Pinpoint the cell where the given text exists, returning its [x, y] midpoint coordinate. 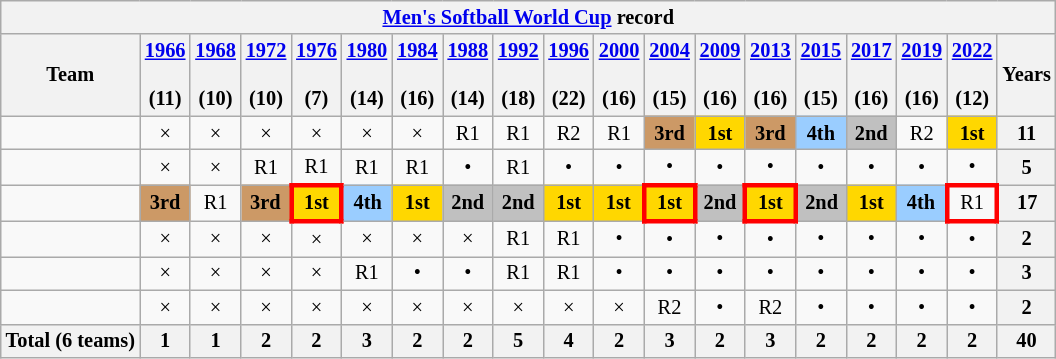
1966(11) [165, 75]
1972(10) [266, 75]
17 [1026, 202]
1984(16) [417, 75]
1968(10) [215, 75]
4 [568, 341]
Men's Softball World Cup record [528, 17]
40 [1026, 341]
1996(22) [568, 75]
Team [70, 75]
11 [1026, 133]
Years [1026, 75]
1976(7) [316, 75]
1980(14) [367, 75]
2017(16) [871, 75]
2009(16) [720, 75]
1992(18) [518, 75]
2000(16) [619, 75]
2013(16) [770, 75]
2019(16) [921, 75]
1988(14) [468, 75]
2015(15) [821, 75]
2022(12) [972, 75]
Total (6 teams) [70, 341]
2004(15) [669, 75]
